Extract the (X, Y) coordinate from the center of the cell holding the provided text.  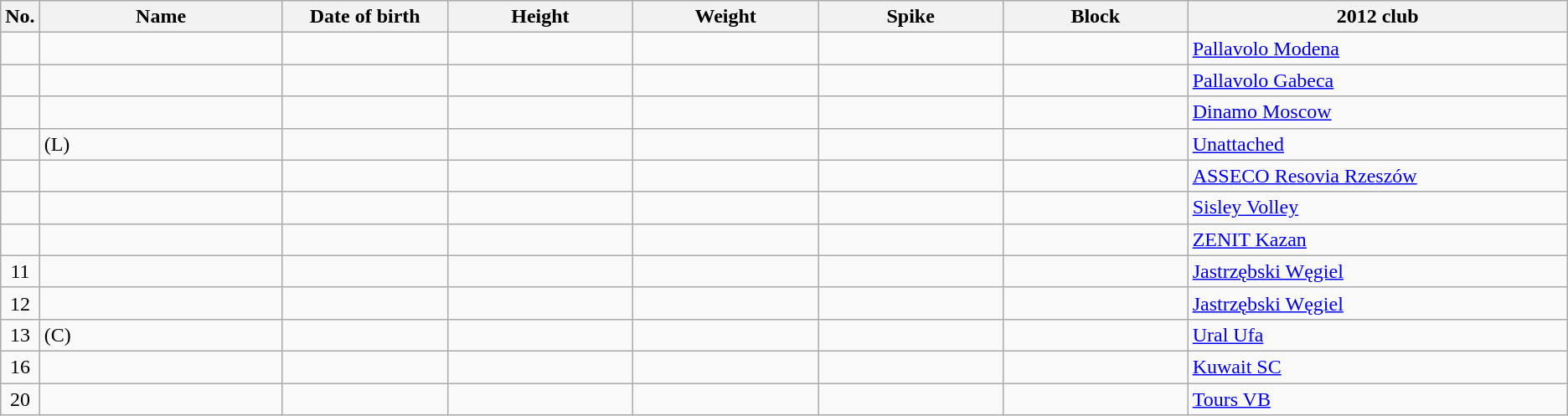
11 (20, 271)
Dinamo Moscow (1377, 112)
No. (20, 17)
Unattached (1377, 144)
Tours VB (1377, 399)
Spike (911, 17)
Weight (725, 17)
Ural Ufa (1377, 335)
Block (1096, 17)
Pallavolo Modena (1377, 49)
16 (20, 367)
2012 club (1377, 17)
Name (161, 17)
Height (539, 17)
12 (20, 303)
Sisley Volley (1377, 208)
ASSECO Resovia Rzeszów (1377, 176)
20 (20, 399)
13 (20, 335)
Date of birth (365, 17)
(L) (161, 144)
Pallavolo Gabeca (1377, 80)
ZENIT Kazan (1377, 239)
Kuwait SC (1377, 367)
(C) (161, 335)
